Find where the given text appears and provide that cell's center as [X, Y] coordinate. 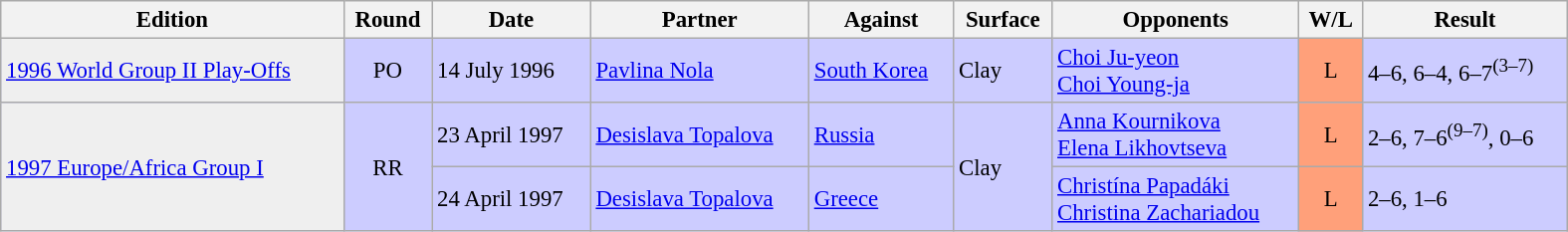
Pavlina Nola [699, 72]
Christína Papadáki Christina Zachariadou [1176, 199]
Result [1465, 20]
RR [388, 167]
Against [880, 20]
1997 Europe/Africa Group I [172, 167]
PO [388, 72]
Russia [880, 135]
2–6, 1–6 [1465, 199]
24 April 1997 [512, 199]
1996 World Group II Play-Offs [172, 72]
4–6, 6–4, 6–7(3–7) [1465, 72]
Anna Kournikova Elena Likhovtseva [1176, 135]
South Korea [880, 72]
Date [512, 20]
Edition [172, 20]
Choi Ju-yeon Choi Young-ja [1176, 72]
23 April 1997 [512, 135]
Surface [1004, 20]
Opponents [1176, 20]
Partner [699, 20]
Round [388, 20]
2–6, 7–6(9–7), 0–6 [1465, 135]
W/L [1331, 20]
Greece [880, 199]
14 July 1996 [512, 72]
